Find where the given text appears and provide that cell's center as (x, y) coordinate. 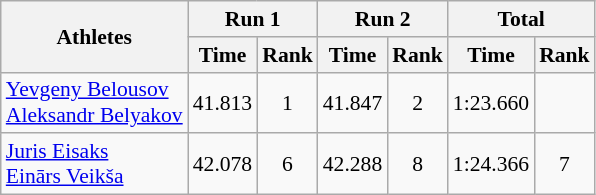
7 (564, 164)
42.288 (352, 164)
41.813 (222, 102)
Yevgeny BelousovAleksandr Belyakov (94, 102)
2 (418, 102)
1:23.660 (491, 102)
Run 2 (383, 19)
Athletes (94, 36)
42.078 (222, 164)
Juris EisaksEinārs Veikša (94, 164)
41.847 (352, 102)
6 (288, 164)
Run 1 (253, 19)
1:24.366 (491, 164)
1 (288, 102)
Total (522, 19)
8 (418, 164)
